Locate the cell with the specified text and output its [x, y] center coordinate. 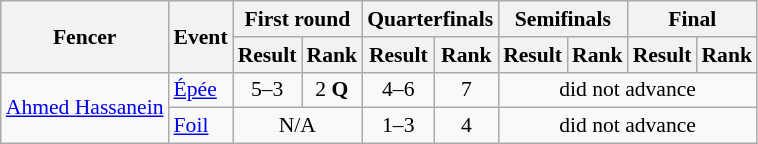
Ahmed Hassanein [85, 108]
Event [201, 36]
7 [466, 90]
5–3 [268, 90]
4 [466, 126]
4–6 [398, 90]
Foil [201, 126]
Quarterfinals [430, 19]
Semifinals [562, 19]
Final [692, 19]
Épée [201, 90]
2 Q [332, 90]
Fencer [85, 36]
First round [298, 19]
1–3 [398, 126]
N/A [298, 126]
